Output the [X, Y] coordinate of the center of the cell containing the given text.  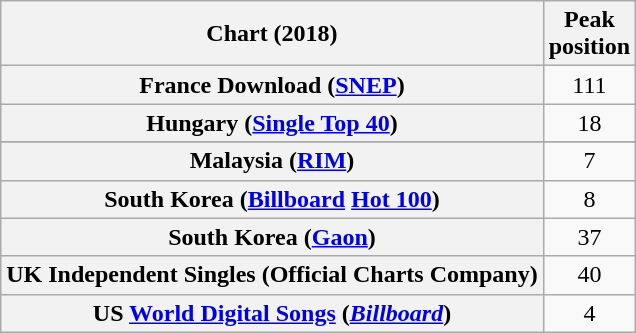
US World Digital Songs (Billboard) [272, 313]
Peakposition [589, 34]
4 [589, 313]
France Download (SNEP) [272, 85]
Hungary (Single Top 40) [272, 123]
Chart (2018) [272, 34]
Malaysia (RIM) [272, 161]
37 [589, 237]
South Korea (Gaon) [272, 237]
7 [589, 161]
UK Independent Singles (Official Charts Company) [272, 275]
8 [589, 199]
111 [589, 85]
South Korea (Billboard Hot 100) [272, 199]
18 [589, 123]
40 [589, 275]
